Locate the cell with the specified text and output its (x, y) center coordinate. 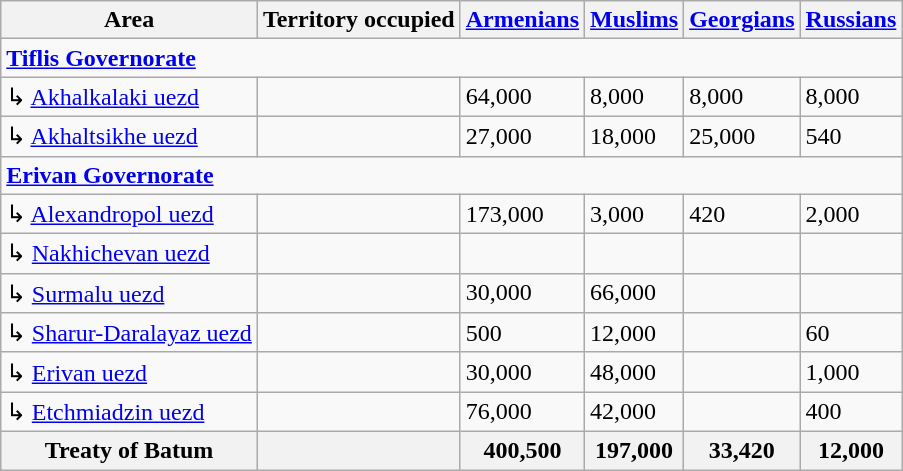
Area (130, 20)
197,000 (634, 450)
↳ Surmalu uezd (130, 293)
66,000 (634, 293)
540 (851, 136)
Tiflis Governorate (452, 58)
Territory occupied (358, 20)
↳ Akhalkalaki uezd (130, 97)
Treaty of Batum (130, 450)
3,000 (634, 214)
48,000 (634, 372)
400 (851, 412)
Russians (851, 20)
Erivan Governorate (452, 175)
Muslims (634, 20)
↳ Alexandropol uezd (130, 214)
60 (851, 333)
64,000 (522, 97)
2,000 (851, 214)
↳ Sharur-Daralayaz uezd (130, 333)
↳ Etchmiadzin uezd (130, 412)
76,000 (522, 412)
1,000 (851, 372)
Georgians (742, 20)
42,000 (634, 412)
25,000 (742, 136)
↳ Nakhichevan uezd (130, 254)
33,420 (742, 450)
173,000 (522, 214)
18,000 (634, 136)
400,500 (522, 450)
Armenians (522, 20)
420 (742, 214)
500 (522, 333)
↳ Erivan uezd (130, 372)
27,000 (522, 136)
↳ Akhaltsikhe uezd (130, 136)
